Return the [x, y] coordinate for the center point of the cell that contains the specified text.  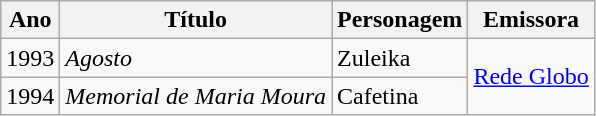
Rede Globo [531, 77]
Cafetina [400, 96]
1994 [30, 96]
Memorial de Maria Moura [196, 96]
Personagem [400, 20]
Emissora [531, 20]
1993 [30, 58]
Título [196, 20]
Agosto [196, 58]
Ano [30, 20]
Zuleika [400, 58]
